Find where the given text appears and provide that cell's center as [X, Y] coordinate. 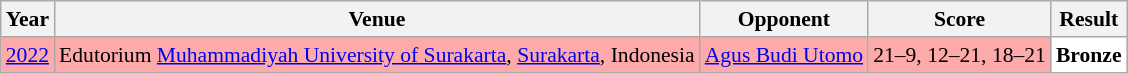
Bronze [1089, 55]
2022 [28, 55]
Edutorium Muhammadiyah University of Surakarta, Surakarta, Indonesia [377, 55]
Score [960, 19]
Opponent [784, 19]
Venue [377, 19]
21–9, 12–21, 18–21 [960, 55]
Agus Budi Utomo [784, 55]
Result [1089, 19]
Year [28, 19]
